Locate the cell with the specified text and output its [x, y] center coordinate. 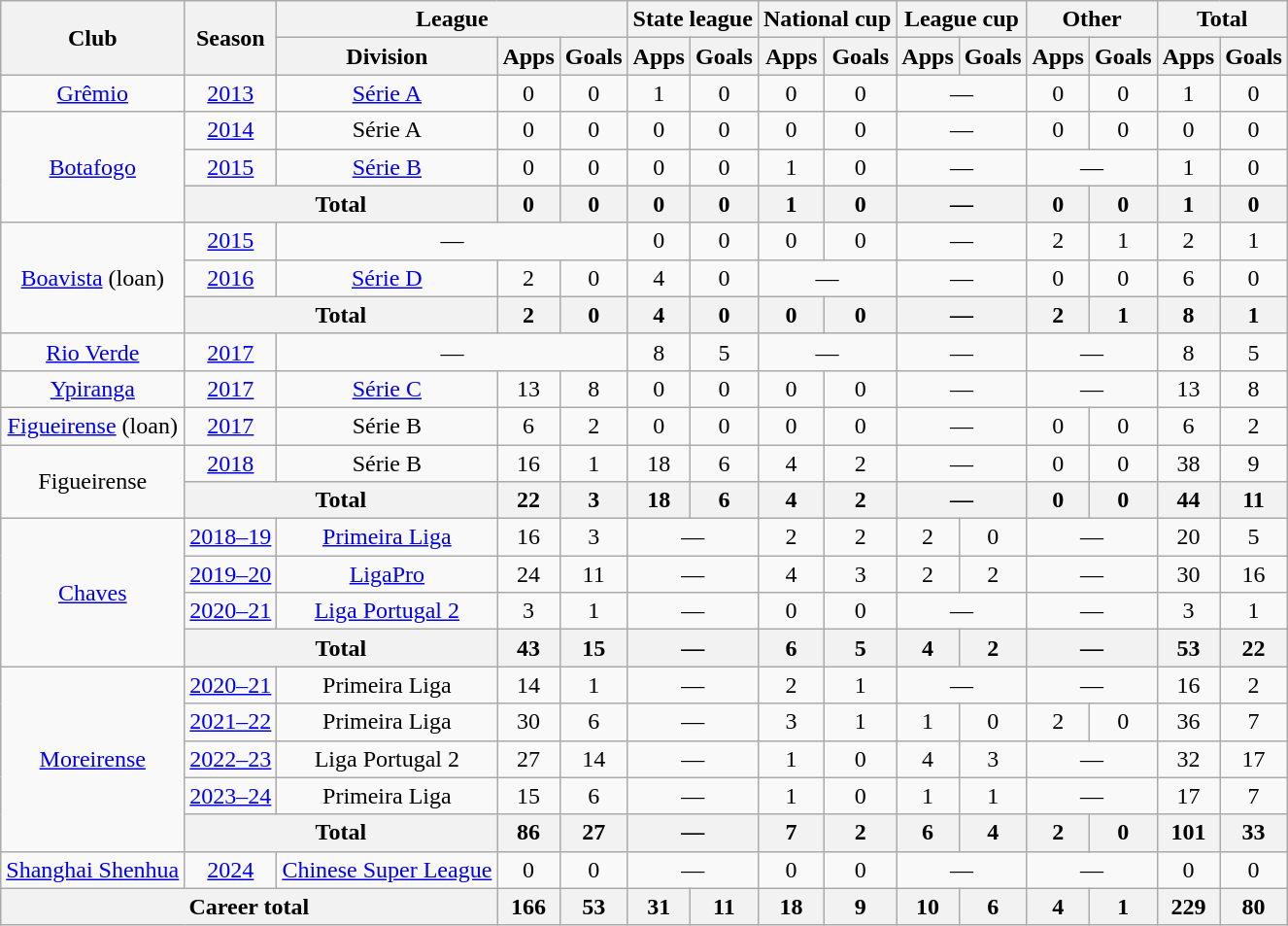
Club [93, 38]
Figueirense [93, 482]
2018–19 [231, 537]
Série C [387, 389]
Rio Verde [93, 352]
Career total [249, 907]
Other [1092, 19]
Division [387, 56]
2019–20 [231, 574]
38 [1188, 463]
32 [1188, 759]
2013 [231, 93]
33 [1254, 833]
36 [1188, 722]
2016 [231, 278]
2021–22 [231, 722]
2014 [231, 130]
Season [231, 38]
2018 [231, 463]
Shanghai Shenhua [93, 870]
LigaPro [387, 574]
31 [659, 907]
43 [528, 648]
2023–24 [231, 796]
2022–23 [231, 759]
League cup [962, 19]
Chaves [93, 593]
24 [528, 574]
2024 [231, 870]
166 [528, 907]
National cup [827, 19]
Série D [387, 278]
Grêmio [93, 93]
229 [1188, 907]
10 [928, 907]
Figueirense (loan) [93, 426]
Botafogo [93, 167]
Ypiranga [93, 389]
44 [1188, 500]
86 [528, 833]
20 [1188, 537]
Chinese Super League [387, 870]
League [453, 19]
80 [1254, 907]
101 [1188, 833]
State league [693, 19]
Boavista (loan) [93, 278]
Moreirense [93, 759]
